Detect which cell encompasses the target text, then output its [x, y] center coordinate. 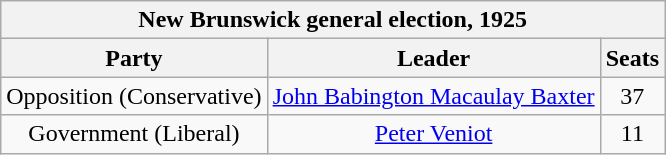
New Brunswick general election, 1925 [333, 20]
John Babington Macaulay Baxter [434, 96]
37 [632, 96]
Peter Veniot [434, 134]
Leader [434, 58]
Government (Liberal) [134, 134]
Party [134, 58]
Seats [632, 58]
Opposition (Conservative) [134, 96]
11 [632, 134]
